Extract the [X, Y] coordinate from the center of the cell holding the provided text.  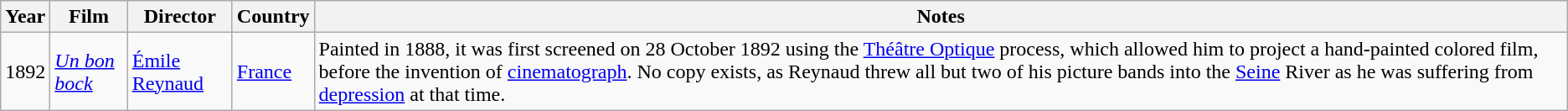
Notes [941, 17]
Year [25, 17]
Director [179, 17]
1892 [25, 71]
Un bon bock [89, 71]
Émile Reynaud [179, 71]
Film [89, 17]
Country [273, 17]
France [273, 71]
